Identify which cell holds the provided text, then report its [X, Y] central coordinate. 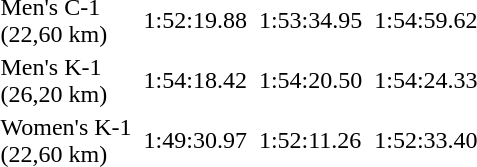
1:54:20.50 [310, 80]
1:54:18.42 [195, 80]
